From the cell containing the given text, extract its center point as (x, y) coordinate. 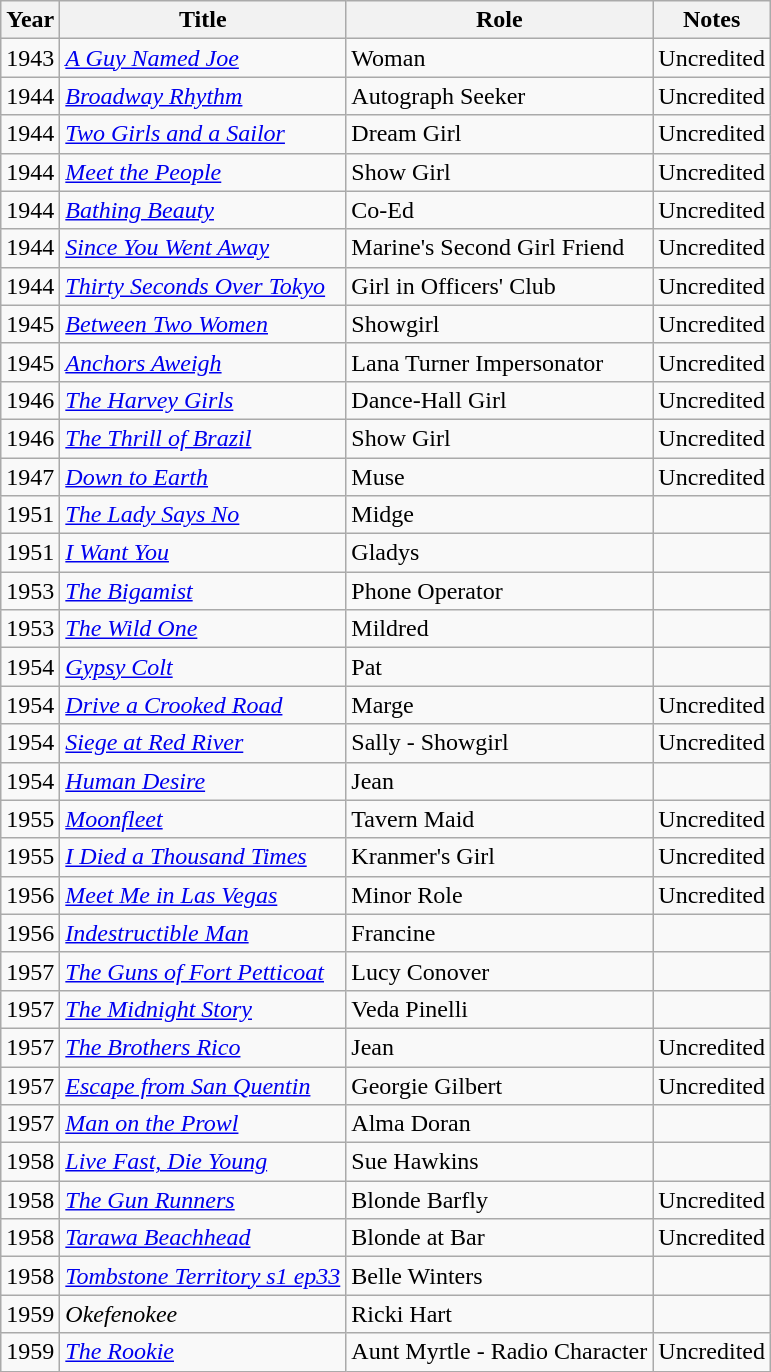
Georgie Gilbert (500, 1085)
The Thrill of Brazil (203, 438)
Since You Went Away (203, 248)
Down to Earth (203, 477)
Mildred (500, 629)
The Rookie (203, 1352)
Indestructible Man (203, 933)
Meet Me in Las Vegas (203, 895)
Blonde at Bar (500, 1238)
Two Girls and a Sailor (203, 134)
Dance-Hall Girl (500, 400)
Role (500, 20)
Year (30, 20)
Man on the Prowl (203, 1124)
Tarawa Beachhead (203, 1238)
Lucy Conover (500, 971)
Alma Doran (500, 1124)
Moonfleet (203, 819)
Sally - Showgirl (500, 743)
Broadway Rhythm (203, 96)
Tavern Maid (500, 819)
Anchors Aweigh (203, 362)
The Lady Says No (203, 515)
Thirty Seconds Over Tokyo (203, 286)
Marine's Second Girl Friend (500, 248)
The Gun Runners (203, 1200)
The Midnight Story (203, 1009)
I Died a Thousand Times (203, 857)
Escape from San Quentin (203, 1085)
I Want You (203, 553)
Marge (500, 705)
Showgirl (500, 324)
Live Fast, Die Young (203, 1162)
Drive a Crooked Road (203, 705)
Siege at Red River (203, 743)
Gladys (500, 553)
Meet the People (203, 172)
Co-Ed (500, 210)
Autograph Seeker (500, 96)
Midge (500, 515)
Lana Turner Impersonator (500, 362)
Sue Hawkins (500, 1162)
Girl in Officers' Club (500, 286)
Gypsy Colt (203, 667)
Woman (500, 58)
The Bigamist (203, 591)
Notes (712, 20)
Belle Winters (500, 1276)
Blonde Barfly (500, 1200)
Aunt Myrtle - Radio Character (500, 1352)
Ricki Hart (500, 1314)
A Guy Named Joe (203, 58)
Title (203, 20)
Dream Girl (500, 134)
1947 (30, 477)
Pat (500, 667)
Bathing Beauty (203, 210)
Tombstone Territory s1 ep33 (203, 1276)
Human Desire (203, 781)
Kranmer's Girl (500, 857)
The Brothers Rico (203, 1047)
The Guns of Fort Petticoat (203, 971)
Muse (500, 477)
The Wild One (203, 629)
Veda Pinelli (500, 1009)
Between Two Women (203, 324)
Francine (500, 933)
Phone Operator (500, 591)
Okefenokee (203, 1314)
1943 (30, 58)
The Harvey Girls (203, 400)
Minor Role (500, 895)
